Identify which cell holds the provided text, then report its [x, y] central coordinate. 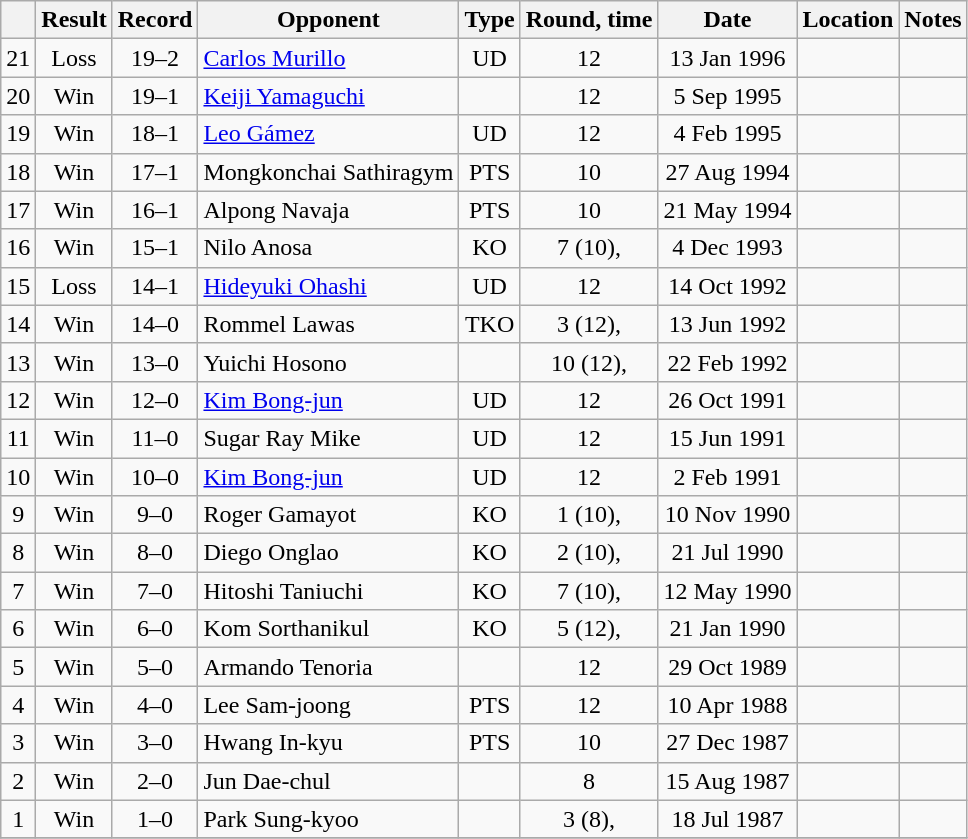
TKO [490, 324]
4 Dec 1993 [728, 248]
11 [18, 438]
Alpong Navaja [328, 210]
9 [18, 515]
19 [18, 134]
1 (10), [589, 515]
10 Nov 1990 [728, 515]
4 Feb 1995 [728, 134]
21 May 1994 [728, 210]
18–1 [155, 134]
21 Jan 1990 [728, 629]
Notes [933, 20]
10 Apr 1988 [728, 705]
17–1 [155, 172]
Carlos Murillo [328, 58]
5–0 [155, 667]
Round, time [589, 20]
Lee Sam-joong [328, 705]
13 Jun 1992 [728, 324]
2 Feb 1991 [728, 477]
3–0 [155, 743]
Keiji Yamaguchi [328, 96]
Yuichi Hosono [328, 362]
15 Jun 1991 [728, 438]
Kom Sorthanikul [328, 629]
29 Oct 1989 [728, 667]
3 [18, 743]
13 [18, 362]
Location [848, 20]
14–1 [155, 286]
12–0 [155, 400]
21 [18, 58]
2–0 [155, 781]
6 [18, 629]
Nilo Anosa [328, 248]
Roger Gamayot [328, 515]
27 Dec 1987 [728, 743]
Park Sung-kyoo [328, 819]
4–0 [155, 705]
Type [490, 20]
5 (12), [589, 629]
Sugar Ray Mike [328, 438]
14 [18, 324]
4 [18, 705]
1 [18, 819]
11–0 [155, 438]
18 [18, 172]
5 [18, 667]
Mongkonchai Sathiragym [328, 172]
Record [155, 20]
7–0 [155, 591]
15–1 [155, 248]
17 [18, 210]
Hitoshi Taniuchi [328, 591]
19–2 [155, 58]
14 Oct 1992 [728, 286]
3 (8), [589, 819]
21 Jul 1990 [728, 553]
2 [18, 781]
10 (12), [589, 362]
1–0 [155, 819]
Date [728, 20]
Armando Tenoria [328, 667]
7 [18, 591]
Opponent [328, 20]
Jun Dae-chul [328, 781]
2 (10), [589, 553]
13–0 [155, 362]
13 Jan 1996 [728, 58]
12 May 1990 [728, 591]
27 Aug 1994 [728, 172]
15 Aug 1987 [728, 781]
26 Oct 1991 [728, 400]
18 Jul 1987 [728, 819]
Diego Onglao [328, 553]
Result [74, 20]
16 [18, 248]
Hwang In-kyu [328, 743]
16–1 [155, 210]
3 (12), [589, 324]
15 [18, 286]
Hideyuki Ohashi [328, 286]
Leo Gámez [328, 134]
8–0 [155, 553]
9–0 [155, 515]
22 Feb 1992 [728, 362]
19–1 [155, 96]
20 [18, 96]
10–0 [155, 477]
5 Sep 1995 [728, 96]
6–0 [155, 629]
14–0 [155, 324]
Rommel Lawas [328, 324]
